Find where the given text appears and provide that cell's center as (X, Y) coordinate. 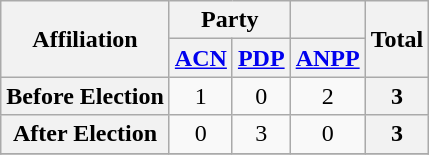
ACN (200, 58)
ANPP (328, 58)
Affiliation (86, 39)
Total (397, 39)
Before Election (86, 96)
1 (200, 96)
Party (230, 20)
PDP (261, 58)
2 (328, 96)
After Election (86, 134)
